Return [X, Y] of the center of cell containing provided text 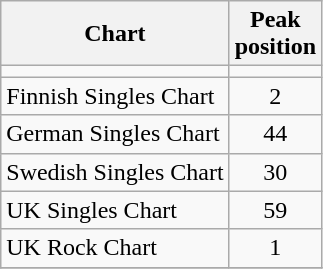
Chart [115, 34]
30 [275, 172]
59 [275, 210]
44 [275, 134]
1 [275, 248]
UK Singles Chart [115, 210]
Peakposition [275, 34]
Swedish Singles Chart [115, 172]
Finnish Singles Chart [115, 96]
UK Rock Chart [115, 248]
2 [275, 96]
German Singles Chart [115, 134]
